Find where the given text appears and provide that cell's center as (x, y) coordinate. 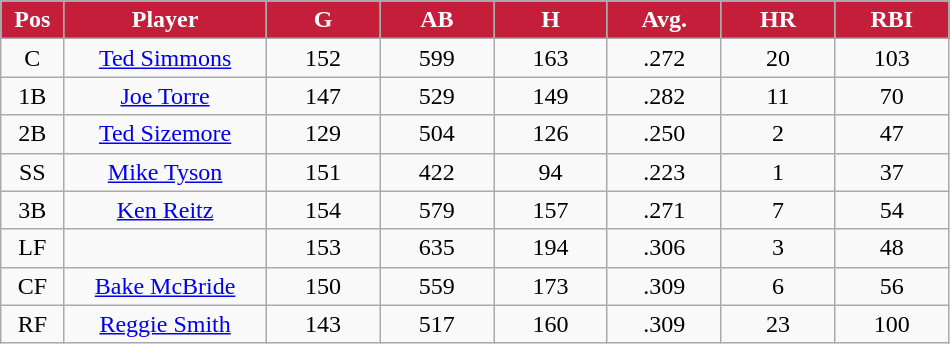
103 (892, 58)
11 (778, 96)
.271 (664, 210)
7 (778, 210)
3B (32, 210)
SS (32, 172)
153 (323, 248)
Bake McBride (165, 286)
C (32, 58)
154 (323, 210)
RF (32, 324)
Ken Reitz (165, 210)
20 (778, 58)
1B (32, 96)
94 (551, 172)
H (551, 20)
157 (551, 210)
LF (32, 248)
422 (437, 172)
143 (323, 324)
.250 (664, 134)
1 (778, 172)
47 (892, 134)
.306 (664, 248)
Ted Simmons (165, 58)
150 (323, 286)
HR (778, 20)
149 (551, 96)
100 (892, 324)
Ted Sizemore (165, 134)
173 (551, 286)
3 (778, 248)
48 (892, 248)
Player (165, 20)
635 (437, 248)
CF (32, 286)
559 (437, 286)
70 (892, 96)
RBI (892, 20)
G (323, 20)
23 (778, 324)
Reggie Smith (165, 324)
160 (551, 324)
.223 (664, 172)
151 (323, 172)
.282 (664, 96)
147 (323, 96)
37 (892, 172)
Joe Torre (165, 96)
599 (437, 58)
517 (437, 324)
579 (437, 210)
2B (32, 134)
Mike Tyson (165, 172)
152 (323, 58)
AB (437, 20)
504 (437, 134)
129 (323, 134)
126 (551, 134)
2 (778, 134)
6 (778, 286)
.272 (664, 58)
Avg. (664, 20)
194 (551, 248)
56 (892, 286)
Pos (32, 20)
529 (437, 96)
163 (551, 58)
54 (892, 210)
